Detect which cell encompasses the target text, then output its (x, y) center coordinate. 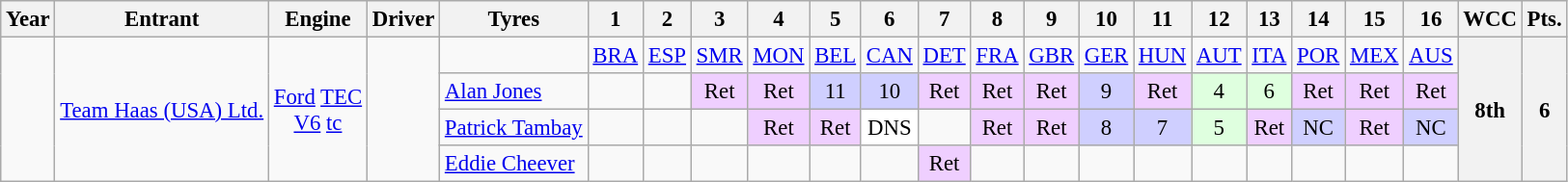
BEL (836, 56)
ESP (667, 56)
BRA (616, 56)
Patrick Tambay (513, 128)
ITA (1270, 56)
12 (1220, 19)
Entrant (162, 19)
Eddie Cheever (513, 164)
DNS (890, 128)
WCC (1490, 19)
GBR (1052, 56)
DET (944, 56)
8th (1490, 110)
AUT (1220, 56)
Pts. (1544, 19)
SMR (720, 56)
1 (616, 19)
Engine (317, 19)
MEX (1374, 56)
2 (667, 19)
Ford TECV6 tc (317, 110)
MON (779, 56)
Tyres (513, 19)
Team Haas (USA) Ltd. (162, 110)
HUN (1163, 56)
14 (1318, 19)
Year (28, 19)
POR (1318, 56)
13 (1270, 19)
15 (1374, 19)
FRA (998, 56)
16 (1431, 19)
AUS (1431, 56)
GER (1106, 56)
3 (720, 19)
CAN (890, 56)
Alan Jones (513, 91)
Driver (403, 19)
